Provide the [X, Y] coordinate of the cell's center where the given text is located.  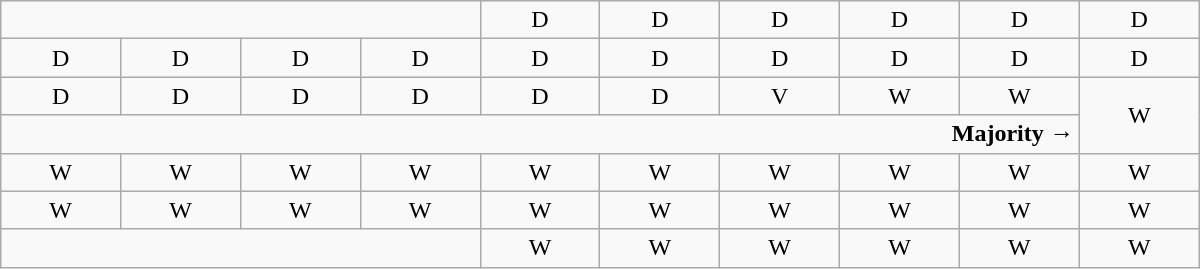
V [780, 96]
Majority → [540, 134]
